Capture the cell that displays the provided text and extract its [x, y] central coordinate. 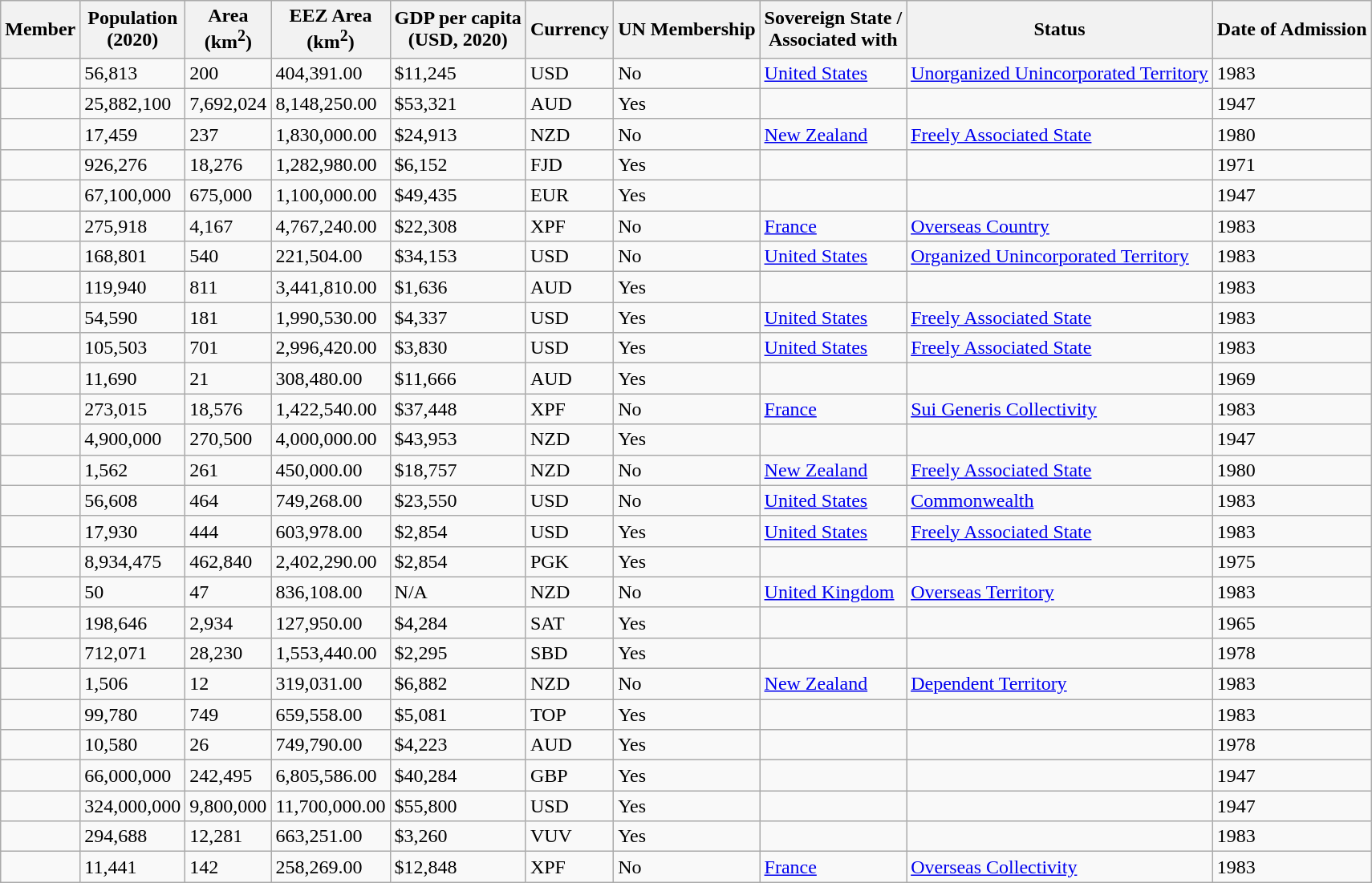
142 [228, 867]
4,767,240.00 [331, 226]
324,000,000 [133, 806]
FJD [570, 164]
Overseas Collectivity [1060, 867]
SBD [570, 653]
1971 [1292, 164]
PGK [570, 561]
$11,666 [457, 379]
4,000,000.00 [331, 439]
56,813 [133, 73]
221,504.00 [331, 257]
EUR [570, 196]
$43,953 [457, 439]
99,780 [133, 715]
26 [228, 745]
Area(km2) [228, 30]
1,990,530.00 [331, 318]
450,000.00 [331, 470]
836,108.00 [331, 592]
105,503 [133, 348]
11,690 [133, 379]
50 [133, 592]
462,840 [228, 561]
1,282,980.00 [331, 164]
8,934,475 [133, 561]
127,950.00 [331, 622]
1,506 [133, 684]
United Kingdom [833, 592]
Overseas Country [1060, 226]
444 [228, 531]
749 [228, 715]
$3,260 [457, 836]
1,100,000.00 [331, 196]
47 [228, 592]
2,402,290.00 [331, 561]
28,230 [228, 653]
$24,913 [457, 134]
Overseas Territory [1060, 592]
$40,284 [457, 776]
3,441,810.00 [331, 287]
1975 [1292, 561]
GBP [570, 776]
404,391.00 [331, 73]
261 [228, 470]
$11,245 [457, 73]
12 [228, 684]
181 [228, 318]
701 [228, 348]
Dependent Territory [1060, 684]
749,790.00 [331, 745]
VUV [570, 836]
11,700,000.00 [331, 806]
$1,636 [457, 287]
Currency [570, 30]
119,940 [133, 287]
9,800,000 [228, 806]
6,805,586.00 [331, 776]
Commonwealth [1060, 500]
811 [228, 287]
270,500 [228, 439]
540 [228, 257]
Date of Admission [1292, 30]
$12,848 [457, 867]
8,148,250.00 [331, 103]
TOP [570, 715]
$23,550 [457, 500]
GDP per capita(USD, 2020) [457, 30]
273,015 [133, 409]
168,801 [133, 257]
258,269.00 [331, 867]
11,441 [133, 867]
319,031.00 [331, 684]
603,978.00 [331, 531]
Status [1060, 30]
$49,435 [457, 196]
$4,337 [457, 318]
294,688 [133, 836]
749,268.00 [331, 500]
Organized Unincorporated Territory [1060, 257]
1,562 [133, 470]
4,167 [228, 226]
$6,882 [457, 684]
SAT [570, 622]
926,276 [133, 164]
663,251.00 [331, 836]
18,576 [228, 409]
21 [228, 379]
17,930 [133, 531]
4,900,000 [133, 439]
2,934 [228, 622]
10,580 [133, 745]
1,422,540.00 [331, 409]
464 [228, 500]
17,459 [133, 134]
1965 [1292, 622]
$3,830 [457, 348]
Population(2020) [133, 30]
$4,223 [457, 745]
1,553,440.00 [331, 653]
$6,152 [457, 164]
$18,757 [457, 470]
Sovereign State /Associated with [833, 30]
$53,321 [457, 103]
EEZ Area(km2) [331, 30]
$2,295 [457, 653]
$34,153 [457, 257]
56,608 [133, 500]
18,276 [228, 164]
237 [228, 134]
Member [40, 30]
7,692,024 [228, 103]
$55,800 [457, 806]
$4,284 [457, 622]
1969 [1292, 379]
198,646 [133, 622]
200 [228, 73]
242,495 [228, 776]
12,281 [228, 836]
54,590 [133, 318]
25,882,100 [133, 103]
712,071 [133, 653]
1,830,000.00 [331, 134]
$5,081 [457, 715]
675,000 [228, 196]
Unorganized Unincorporated Territory [1060, 73]
659,558.00 [331, 715]
Sui Generis Collectivity [1060, 409]
N/A [457, 592]
UN Membership [687, 30]
$22,308 [457, 226]
2,996,420.00 [331, 348]
66,000,000 [133, 776]
67,100,000 [133, 196]
$37,448 [457, 409]
275,918 [133, 226]
308,480.00 [331, 379]
